Locate the cell with the specified text and output its [x, y] center coordinate. 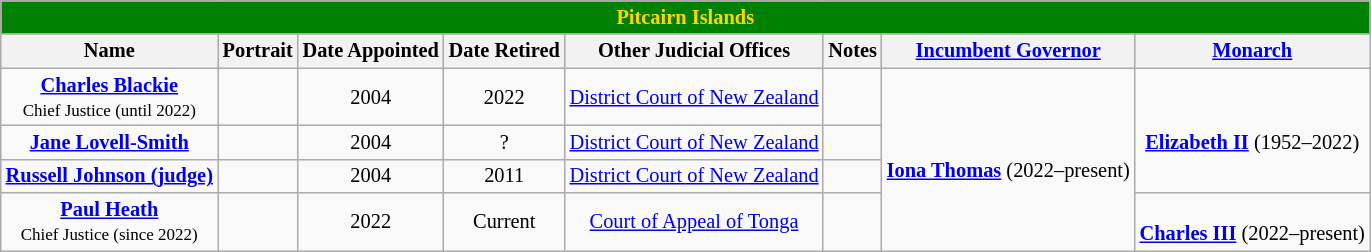
Iona Thomas (2022–present) [1008, 160]
Notes [852, 51]
Elizabeth II (1952–2022) [1252, 130]
Jane Lovell-Smith [110, 142]
Paul HeathChief Justice (since 2022) [110, 222]
Other Judicial Offices [694, 51]
Monarch [1252, 51]
2011 [504, 176]
Date Appointed [371, 51]
Pitcairn Islands [686, 17]
Incumbent Governor [1008, 51]
Name [110, 51]
Date Retired [504, 51]
? [504, 142]
Russell Johnson (judge) [110, 176]
Charles BlackieChief Justice (until 2022) [110, 97]
Portrait [258, 51]
Charles III (2022–present) [1252, 222]
Current [504, 222]
Court of Appeal of Tonga [694, 222]
